Determine the (x, y) coordinate at the center of the cell enclosing the given text.  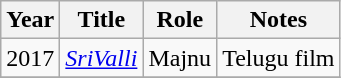
Title (102, 20)
Telugu film (278, 58)
Majnu (180, 58)
Role (180, 20)
Year (30, 20)
2017 (30, 58)
SriValli (102, 58)
Notes (278, 20)
